Identify which cell holds the provided text, then report its [x, y] central coordinate. 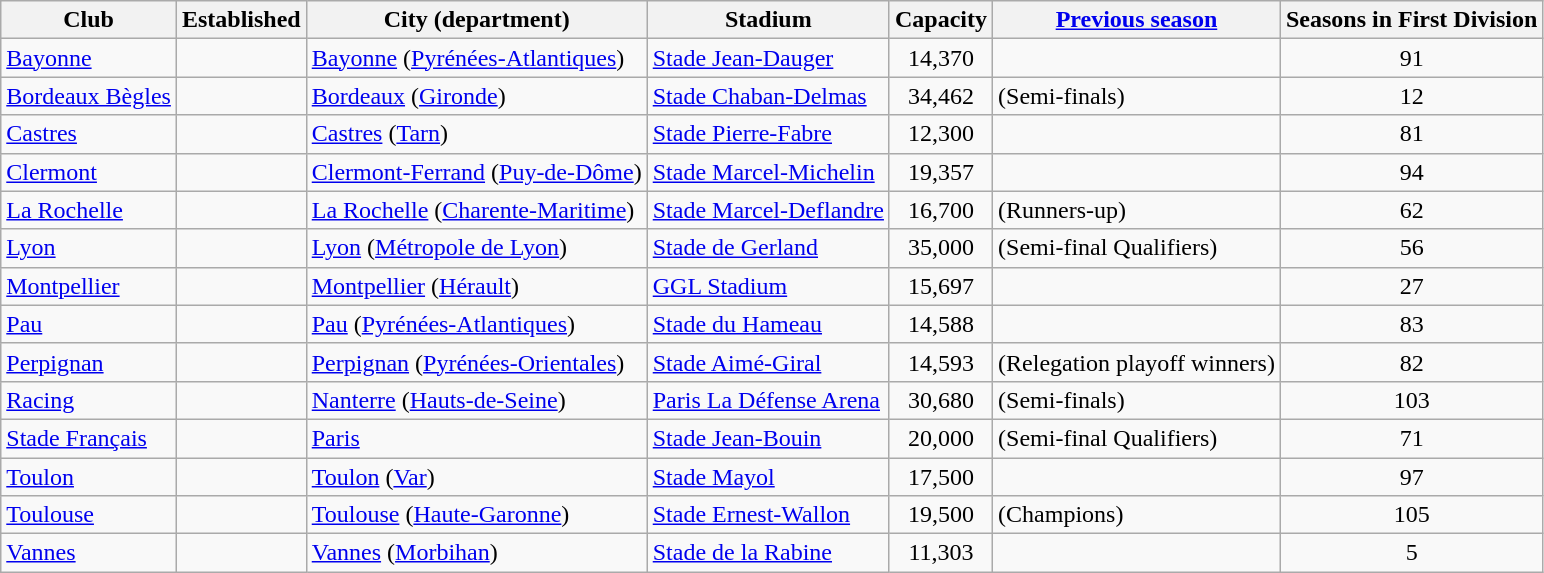
91 [1411, 58]
Castres [89, 134]
Montpellier (Hérault) [476, 286]
Stade Marcel-Deflandre [768, 210]
81 [1411, 134]
97 [1411, 477]
Stade Aimé-Giral [768, 362]
Stade du Hameau [768, 324]
Stade de Gerland [768, 248]
Toulouse (Haute-Garonne) [476, 515]
(Runners-up) [1137, 210]
Previous season [1137, 20]
5 [1411, 553]
27 [1411, 286]
94 [1411, 172]
Seasons in First Division [1411, 20]
12 [1411, 96]
Montpellier [89, 286]
103 [1411, 400]
14,370 [940, 58]
La Rochelle [89, 210]
Stade Marcel-Michelin [768, 172]
Stade Ernest-Wallon [768, 515]
Racing [89, 400]
71 [1411, 438]
Paris La Défense Arena [768, 400]
20,000 [940, 438]
Established [241, 20]
14,588 [940, 324]
15,697 [940, 286]
62 [1411, 210]
19,357 [940, 172]
34,462 [940, 96]
Nanterre (Hauts-de-Seine) [476, 400]
Clermont-Ferrand (Puy-de-Dôme) [476, 172]
12,300 [940, 134]
Stade Français [89, 438]
City (department) [476, 20]
Pau [89, 324]
Stade Chaban-Delmas [768, 96]
Paris [476, 438]
GGL Stadium [768, 286]
Lyon [89, 248]
30,680 [940, 400]
56 [1411, 248]
Bayonne (Pyrénées-Atlantiques) [476, 58]
Perpignan (Pyrénées-Orientales) [476, 362]
19,500 [940, 515]
14,593 [940, 362]
(Champions) [1137, 515]
Toulon (Var) [476, 477]
Toulouse [89, 515]
Club [89, 20]
Stade Jean-Dauger [768, 58]
Vannes (Morbihan) [476, 553]
(Relegation playoff winners) [1137, 362]
Castres (Tarn) [476, 134]
105 [1411, 515]
17,500 [940, 477]
Stade Pierre-Fabre [768, 134]
Stade Jean-Bouin [768, 438]
Vannes [89, 553]
Clermont [89, 172]
16,700 [940, 210]
Stade de la Rabine [768, 553]
11,303 [940, 553]
Bordeaux Bègles [89, 96]
Stadium [768, 20]
La Rochelle (Charente-Maritime) [476, 210]
Bordeaux (Gironde) [476, 96]
82 [1411, 362]
Perpignan [89, 362]
Capacity [940, 20]
Toulon [89, 477]
35,000 [940, 248]
Bayonne [89, 58]
Pau (Pyrénées-Atlantiques) [476, 324]
Stade Mayol [768, 477]
Lyon (Métropole de Lyon) [476, 248]
83 [1411, 324]
